Determine the [x, y] coordinate at the center of the cell enclosing the given text.  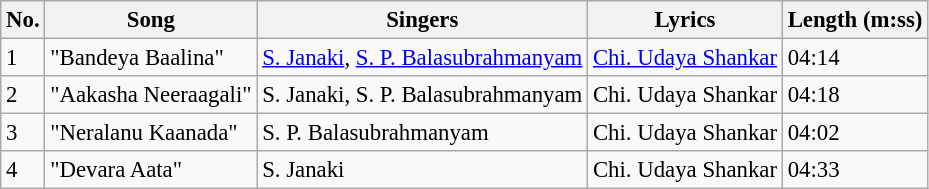
No. [23, 20]
"Devara Aata" [151, 170]
2 [23, 95]
04:02 [854, 133]
04:33 [854, 170]
4 [23, 170]
Song [151, 20]
Lyrics [686, 20]
3 [23, 133]
04:14 [854, 58]
S. P. Balasubrahmanyam [422, 133]
04:18 [854, 95]
S. Janaki [422, 170]
"Aakasha Neeraagali" [151, 95]
"Bandeya Baalina" [151, 58]
"Neralanu Kaanada" [151, 133]
Length (m:ss) [854, 20]
Singers [422, 20]
1 [23, 58]
